Determine the [X, Y] coordinate at the center of the cell enclosing the given text.  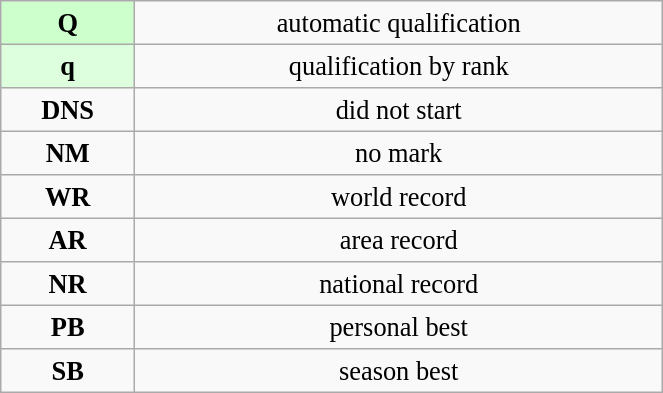
season best [399, 371]
did not start [399, 109]
area record [399, 240]
SB [68, 371]
WR [68, 197]
personal best [399, 327]
automatic qualification [399, 22]
national record [399, 284]
PB [68, 327]
world record [399, 197]
NM [68, 153]
NR [68, 284]
q [68, 66]
no mark [399, 153]
qualification by rank [399, 66]
DNS [68, 109]
AR [68, 240]
Q [68, 22]
